Determine the (X, Y) coordinate at the center of the cell enclosing the given text.  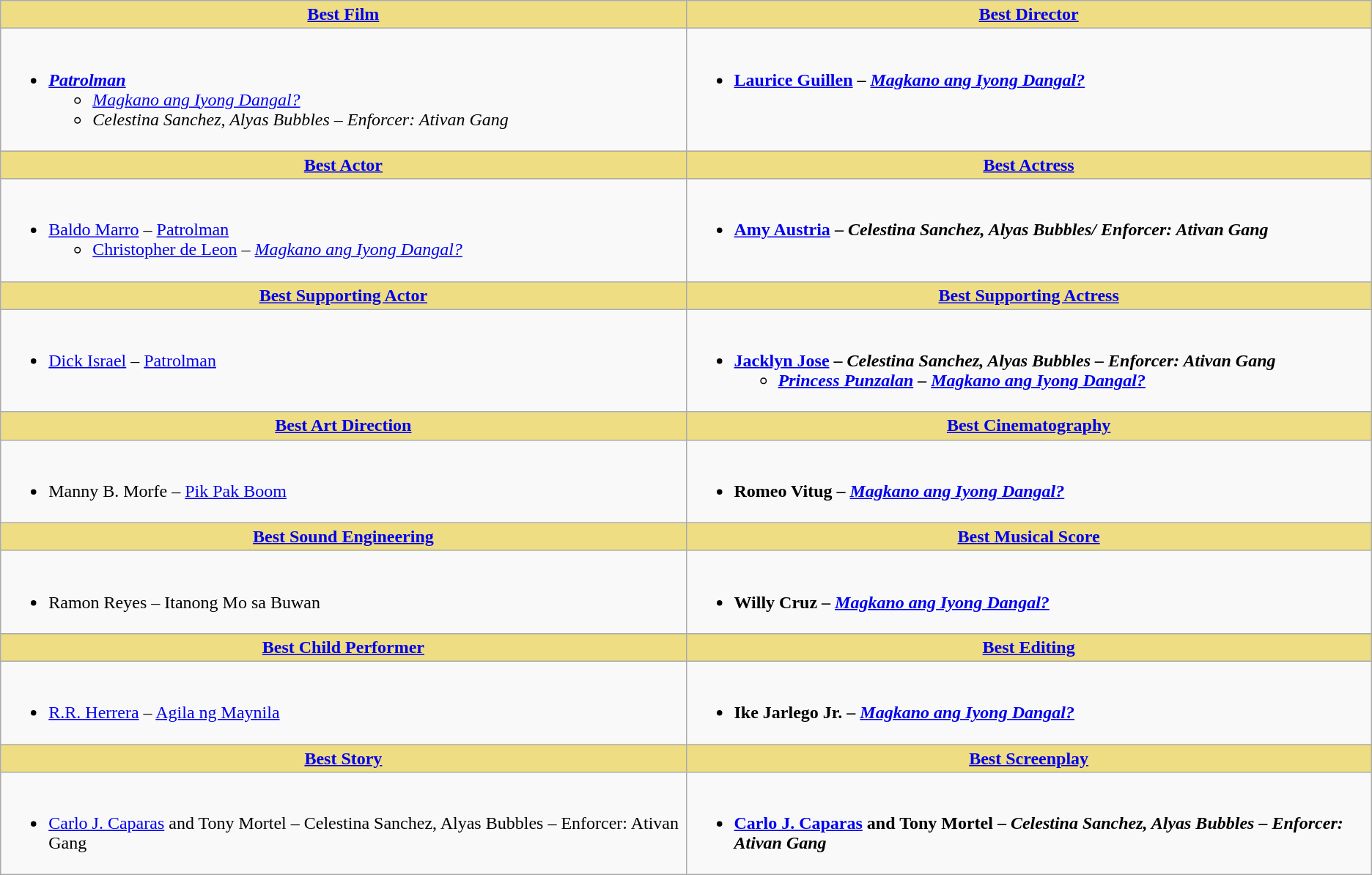
Dick Israel – Patrolman (343, 361)
Best Actor (343, 165)
Best Sound Engineering (343, 536)
Best Art Direction (343, 426)
Best Actress (1029, 165)
Best Child Performer (343, 647)
Willy Cruz – Magkano ang Iyong Dangal? (1029, 592)
Best Film (343, 15)
Best Editing (1029, 647)
Laurice Guillen – Magkano ang Iyong Dangal? (1029, 89)
Best Screenplay (1029, 758)
Ike Jarlego Jr. – Magkano ang Iyong Dangal? (1029, 702)
Manny B. Morfe – Pik Pak Boom (343, 481)
Jacklyn Jose – Celestina Sanchez, Alyas Bubbles – Enforcer: Ativan GangPrincess Punzalan – Magkano ang Iyong Dangal? (1029, 361)
PatrolmanMagkano ang Iyong Dangal? Celestina Sanchez, Alyas Bubbles – Enforcer: Ativan Gang (343, 89)
Best Story (343, 758)
Best Supporting Actress (1029, 295)
Best Supporting Actor (343, 295)
Baldo Marro – PatrolmanChristopher de Leon – Magkano ang Iyong Dangal? (343, 230)
R.R. Herrera – Agila ng Maynila (343, 702)
Best Musical Score (1029, 536)
Best Director (1029, 15)
Ramon Reyes – Itanong Mo sa Buwan (343, 592)
Amy Austria – Celestina Sanchez, Alyas Bubbles/ Enforcer: Ativan Gang (1029, 230)
Romeo Vitug – Magkano ang Iyong Dangal? (1029, 481)
Best Cinematography (1029, 426)
